Scan for the cell matching the given text and deliver its (x, y) coordinate at center. 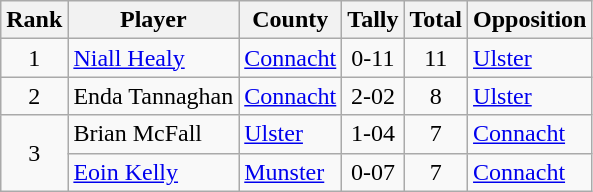
Brian McFall (154, 134)
Player (154, 20)
County (290, 20)
Rank (34, 20)
0-11 (373, 58)
2-02 (373, 96)
Tally (373, 20)
11 (436, 58)
8 (436, 96)
Niall Healy (154, 58)
Eoin Kelly (154, 172)
3 (34, 153)
Total (436, 20)
Munster (290, 172)
0-07 (373, 172)
1 (34, 58)
2 (34, 96)
Enda Tannaghan (154, 96)
1-04 (373, 134)
Opposition (530, 20)
